Scan for the cell matching the given text and deliver its (x, y) coordinate at center. 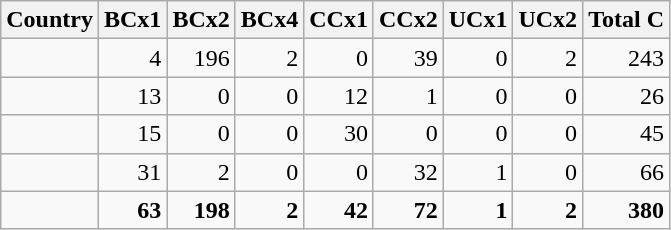
39 (408, 58)
196 (201, 58)
32 (408, 172)
CCx1 (339, 20)
4 (132, 58)
26 (626, 96)
Total C (626, 20)
BCx2 (201, 20)
30 (339, 134)
15 (132, 134)
66 (626, 172)
243 (626, 58)
45 (626, 134)
UCx1 (478, 20)
BCx1 (132, 20)
BCx4 (269, 20)
72 (408, 210)
63 (132, 210)
380 (626, 210)
42 (339, 210)
UCx2 (548, 20)
31 (132, 172)
CCx2 (408, 20)
Country (50, 20)
12 (339, 96)
13 (132, 96)
198 (201, 210)
